Determine the (X, Y) coordinate at the center of the cell enclosing the given text.  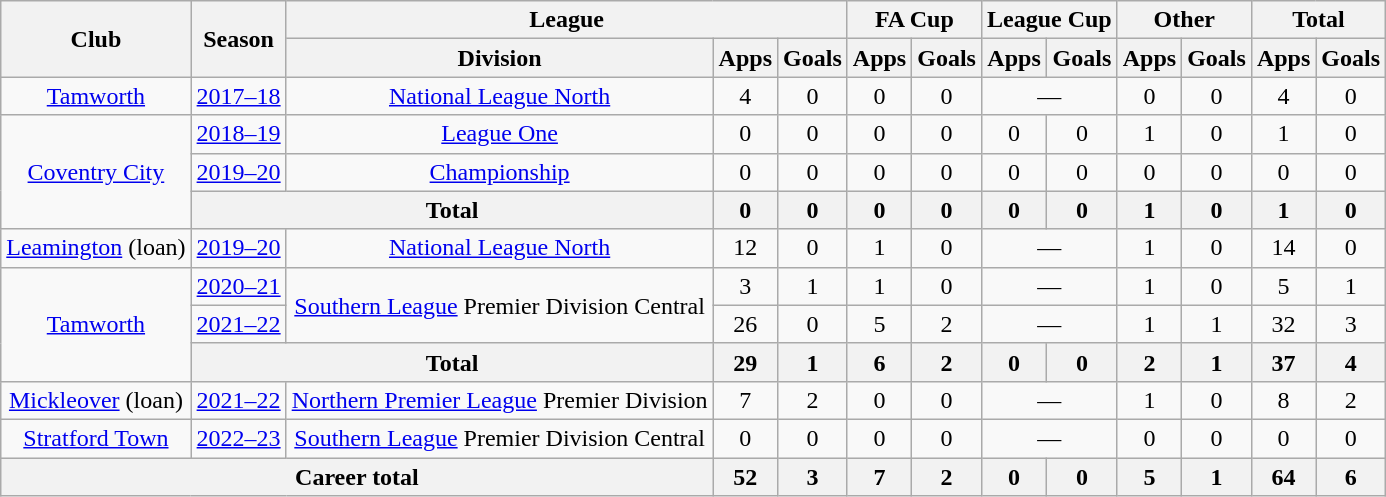
Other (1184, 20)
Season (238, 39)
37 (1283, 362)
29 (745, 362)
Career total (357, 477)
Coventry City (96, 172)
2022–23 (238, 438)
Stratford Town (96, 438)
2018–19 (238, 134)
League One (500, 134)
Northern Premier League Premier Division (500, 400)
Division (500, 58)
League (566, 20)
2020–21 (238, 286)
League Cup (1049, 20)
Club (96, 39)
26 (745, 324)
52 (745, 477)
Championship (500, 172)
64 (1283, 477)
FA Cup (914, 20)
Leamington (loan) (96, 248)
32 (1283, 324)
2017–18 (238, 96)
14 (1283, 248)
8 (1283, 400)
Mickleover (loan) (96, 400)
12 (745, 248)
